Provide the (x, y) coordinate of the cell's center where the given text is located.  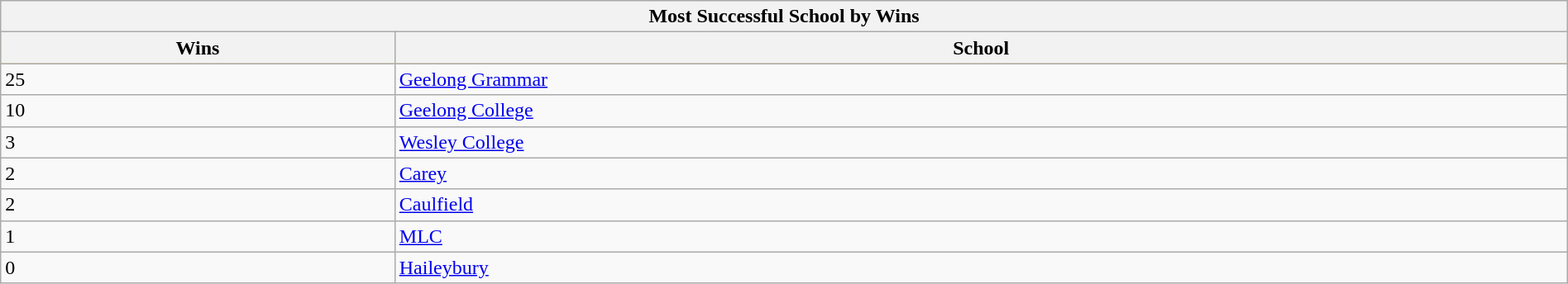
1 (198, 236)
Haileybury (981, 267)
3 (198, 142)
Wins (198, 48)
Caulfield (981, 205)
10 (198, 111)
Carey (981, 173)
School (981, 48)
0 (198, 267)
25 (198, 79)
MLC (981, 236)
Geelong College (981, 111)
Wesley College (981, 142)
Most Successful School by Wins (784, 17)
Geelong Grammar (981, 79)
